Identify which cell holds the provided text, then report its (x, y) central coordinate. 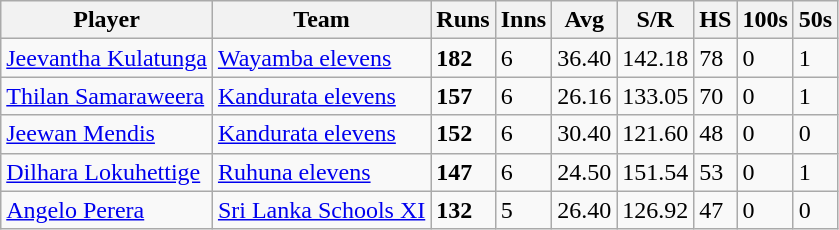
Sri Lanka Schools XI (321, 210)
Avg (584, 20)
Team (321, 20)
126.92 (656, 210)
157 (463, 96)
26.40 (584, 210)
132 (463, 210)
Inns (523, 20)
26.16 (584, 96)
Jeewan Mendis (107, 134)
36.40 (584, 58)
30.40 (584, 134)
151.54 (656, 172)
182 (463, 58)
48 (716, 134)
Wayamba elevens (321, 58)
S/R (656, 20)
Jeevantha Kulatunga (107, 58)
24.50 (584, 172)
152 (463, 134)
121.60 (656, 134)
100s (765, 20)
5 (523, 210)
Player (107, 20)
47 (716, 210)
Dilhara Lokuhettige (107, 172)
HS (716, 20)
147 (463, 172)
142.18 (656, 58)
Angelo Perera (107, 210)
133.05 (656, 96)
Ruhuna elevens (321, 172)
53 (716, 172)
78 (716, 58)
70 (716, 96)
50s (815, 20)
Runs (463, 20)
Thilan Samaraweera (107, 96)
